Pinpoint the cell where the given text exists, returning its (X, Y) midpoint coordinate. 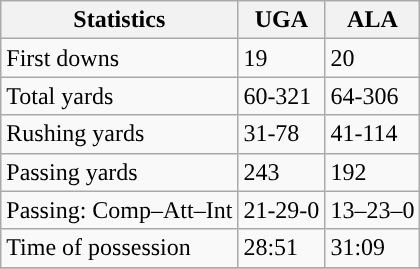
64-306 (372, 96)
Passing: Comp–Att–Int (120, 210)
Rushing yards (120, 134)
20 (372, 58)
60-321 (282, 96)
31:09 (372, 248)
First downs (120, 58)
28:51 (282, 248)
21-29-0 (282, 210)
19 (282, 58)
13–23–0 (372, 210)
UGA (282, 20)
31-78 (282, 134)
ALA (372, 20)
Statistics (120, 20)
Time of possession (120, 248)
Total yards (120, 96)
41-114 (372, 134)
Passing yards (120, 172)
192 (372, 172)
243 (282, 172)
